Provide the (X, Y) coordinate of the cell's center where the given text is located.  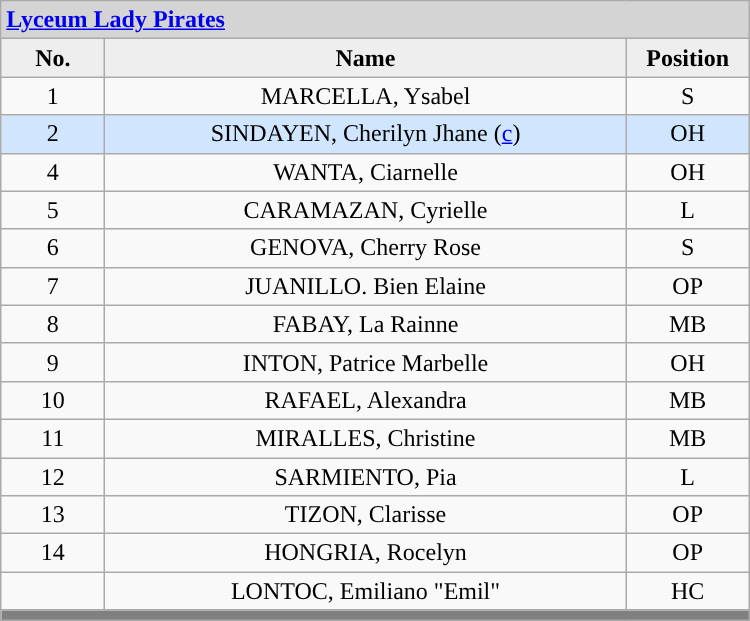
JUANILLO. Bien Elaine (366, 286)
8 (53, 324)
Position (688, 58)
TIZON, Clarisse (366, 515)
Name (366, 58)
12 (53, 477)
Lyceum Lady Pirates (375, 20)
GENOVA, Cherry Rose (366, 248)
14 (53, 553)
6 (53, 248)
FABAY, La Rainne (366, 324)
4 (53, 172)
5 (53, 210)
10 (53, 400)
2 (53, 134)
HC (688, 591)
SINDAYEN, Cherilyn Jhane (c) (366, 134)
13 (53, 515)
HONGRIA, Rocelyn (366, 553)
9 (53, 362)
MIRALLES, Christine (366, 438)
CARAMAZAN, Cyrielle (366, 210)
MARCELLA, Ysabel (366, 96)
1 (53, 96)
LONTOC, Emiliano "Emil" (366, 591)
7 (53, 286)
RAFAEL, Alexandra (366, 400)
No. (53, 58)
SARMIENTO, Pia (366, 477)
WANTA, Ciarnelle (366, 172)
11 (53, 438)
INTON, Patrice Marbelle (366, 362)
